Pinpoint the cell where the given text exists, returning its [x, y] midpoint coordinate. 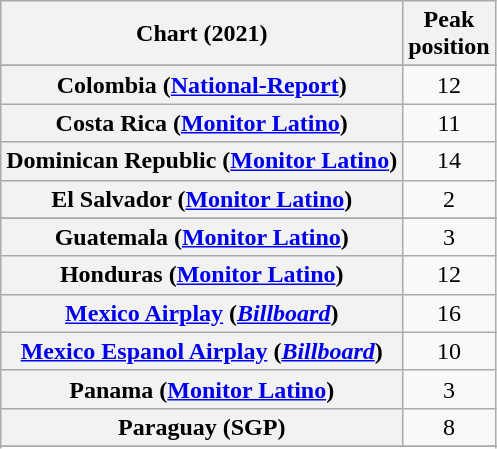
Peakposition [449, 34]
16 [449, 313]
Panama (Monitor Latino) [202, 389]
Honduras (Monitor Latino) [202, 275]
2 [449, 199]
14 [449, 161]
El Salvador (Monitor Latino) [202, 199]
Guatemala (Monitor Latino) [202, 237]
Mexico Airplay (Billboard) [202, 313]
Chart (2021) [202, 34]
Colombia (National-Report) [202, 85]
10 [449, 351]
Dominican Republic (Monitor Latino) [202, 161]
Mexico Espanol Airplay (Billboard) [202, 351]
8 [449, 427]
Costa Rica (Monitor Latino) [202, 123]
11 [449, 123]
Paraguay (SGP) [202, 427]
